Pinpoint the cell where the given text exists, returning its (x, y) midpoint coordinate. 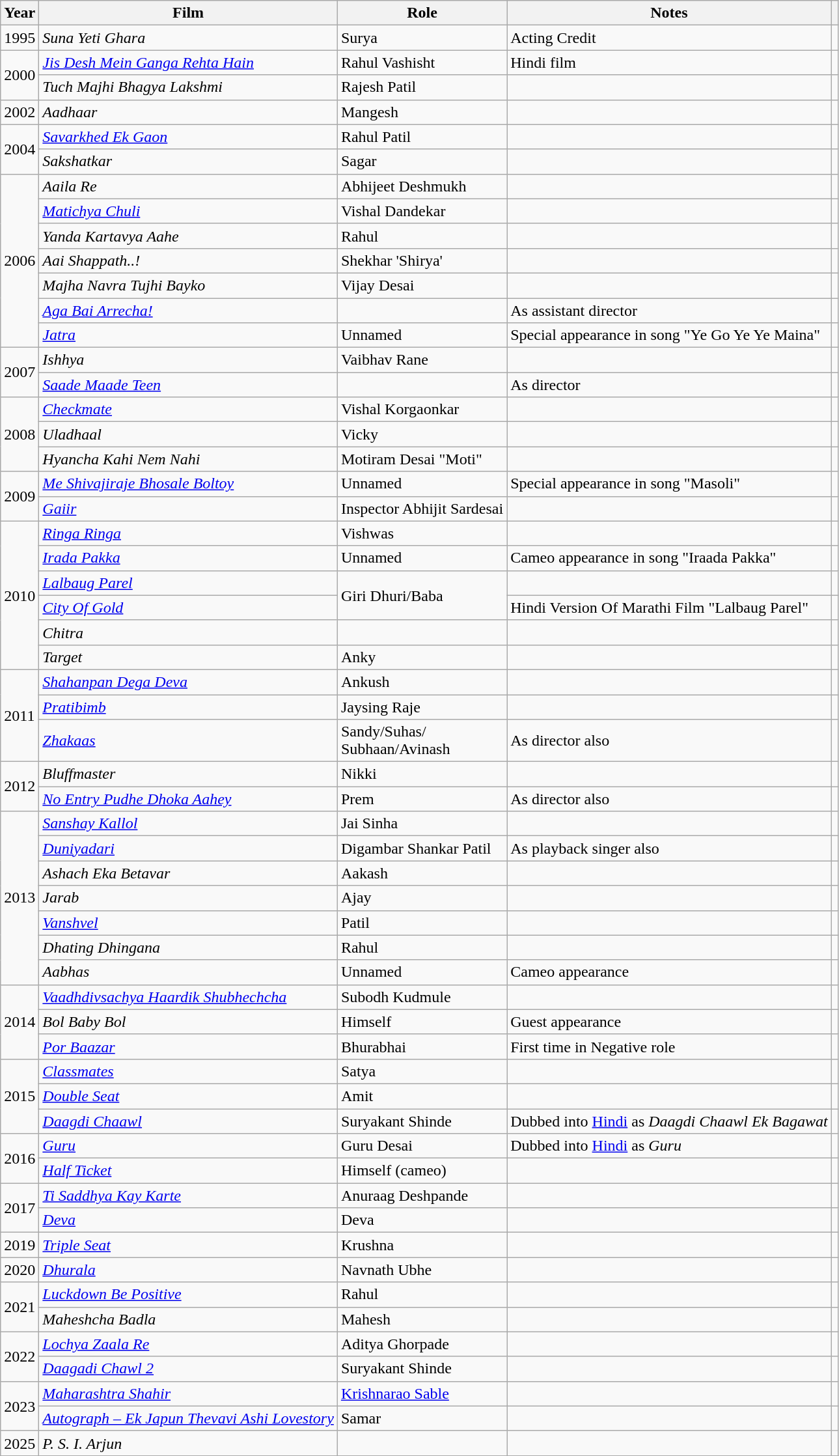
Motiram Desai "Moti" (422, 459)
Por Baazar (189, 1046)
Aai Shappath..! (189, 260)
Krishnarao Sable (422, 1393)
Year (20, 13)
Dubbed into Hindi as Guru (669, 1146)
Rajesh Patil (422, 87)
Suna Yeti Ghara (189, 38)
2022 (20, 1356)
2009 (20, 496)
Classmates (189, 1071)
Sandy/Suhas/Subhaan/Avinash (422, 741)
Zhakaas (189, 741)
Anky (422, 657)
Lalbaug Parel (189, 583)
Dhating Dhingana (189, 947)
2000 (20, 75)
Himself (422, 1022)
Hindi film (669, 63)
Triple Seat (189, 1245)
Giri Dhuri/Baba (422, 595)
Ankush (422, 682)
Yanda Kartavya Aahe (189, 236)
2002 (20, 112)
2010 (20, 595)
Duniyadari (189, 848)
2023 (20, 1406)
Jis Desh Mein Ganga Rehta Hain (189, 63)
2011 (20, 715)
Sagar (422, 161)
Lochya Zaala Re (189, 1344)
2004 (20, 149)
Dubbed into Hindi as Daagdi Chaawl Ek Bagawat (669, 1121)
Patil (422, 923)
2014 (20, 1022)
Uladhaal (189, 434)
Rahul Vashisht (422, 63)
As director (669, 385)
2019 (20, 1245)
Navnath Ubhe (422, 1270)
Digambar Shankar Patil (422, 848)
Rahul Patil (422, 137)
Notes (669, 13)
Special appearance in song "Ye Go Ye Ye Maina" (669, 335)
Abhijeet Deshmukh (422, 186)
Nikki (422, 774)
2015 (20, 1096)
Jai Sinha (422, 824)
Jarab (189, 898)
Aditya Ghorpade (422, 1344)
2006 (20, 260)
Majha Navra Tujhi Bayko (189, 285)
Shekhar 'Shirya' (422, 260)
Me Shivajiraje Bhosale Boltoy (189, 484)
Samar (422, 1418)
2007 (20, 372)
1995 (20, 38)
Hyancha Kahi Nem Nahi (189, 459)
Cameo appearance (669, 972)
Cameo appearance in song "Iraada Pakka" (669, 558)
Vijay Desai (422, 285)
Guru Desai (422, 1146)
2012 (20, 787)
Special appearance in song "Masoli" (669, 484)
Subodh Kudmule (422, 997)
Inspector Abhijit Sardesai (422, 509)
Autograph – Ek Japun Thevavi Ashi Lovestory (189, 1418)
Hindi Version Of Marathi Film "Lalbaug Parel" (669, 608)
Amit (422, 1096)
Krushna (422, 1245)
Bhurabhai (422, 1046)
Vishal Dandekar (422, 211)
Jaysing Raje (422, 707)
Vicky (422, 434)
Ashach Eka Betavar (189, 873)
Ajay (422, 898)
Tuch Majhi Bhagya Lakshmi (189, 87)
2013 (20, 898)
Chitra (189, 632)
Aadhaar (189, 112)
Surya (422, 38)
Target (189, 657)
Film (189, 13)
Sakshatkar (189, 161)
Double Seat (189, 1096)
Maharashtra Shahir (189, 1393)
Checkmate (189, 410)
Vanshvel (189, 923)
P. S. I. Arjun (189, 1443)
Gaiir (189, 509)
City Of Gold (189, 608)
Vaibhav Rane (422, 360)
Guest appearance (669, 1022)
Aaila Re (189, 186)
Bluffmaster (189, 774)
Shahanpan Dega Deva (189, 682)
Aakash (422, 873)
2008 (20, 434)
Daagadi Chawl 2 (189, 1369)
Bol Baby Bol (189, 1022)
2016 (20, 1158)
As playback singer also (669, 848)
Prem (422, 799)
Luckdown Be Positive (189, 1295)
First time in Negative role (669, 1046)
Matichya Chuli (189, 211)
Role (422, 13)
No Entry Pudhe Dhoka Aahey (189, 799)
Sanshay Kallol (189, 824)
Satya (422, 1071)
Ringa Ringa (189, 533)
Aga Bai Arrecha! (189, 311)
Guru (189, 1146)
Vishwas (422, 533)
Mangesh (422, 112)
Dhurala (189, 1270)
Savarkhed Ek Gaon (189, 137)
Saade Maade Teen (189, 385)
Ti Saddhya Kay Karte (189, 1196)
Jatra (189, 335)
Maheshcha Badla (189, 1319)
As assistant director (669, 311)
2021 (20, 1307)
Vaadhdivsachya Haardik Shubhechcha (189, 997)
Himself (cameo) (422, 1171)
Ishhya (189, 360)
Irada Pakka (189, 558)
Half Ticket (189, 1171)
2025 (20, 1443)
Vishal Korgaonkar (422, 410)
Aabhas (189, 972)
Mahesh (422, 1319)
Pratibimb (189, 707)
Acting Credit (669, 38)
Daagdi Chaawl (189, 1121)
Anuraag Deshpande (422, 1196)
2020 (20, 1270)
2017 (20, 1208)
